Detect which cell encompasses the target text, then output its (X, Y) center coordinate. 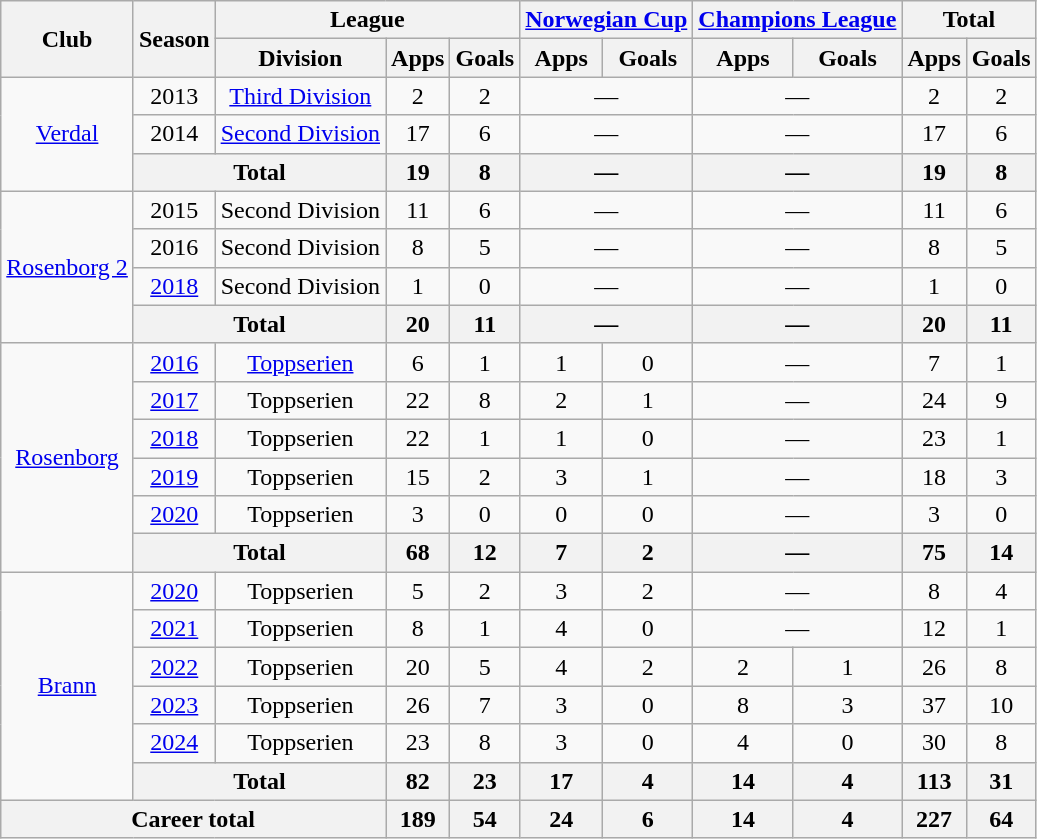
Brann (68, 686)
64 (1001, 819)
Division (300, 58)
37 (934, 705)
30 (934, 743)
75 (934, 553)
Season (174, 39)
31 (1001, 781)
2023 (174, 705)
189 (418, 819)
League (368, 20)
18 (934, 477)
2021 (174, 629)
2022 (174, 667)
2024 (174, 743)
15 (418, 477)
2014 (174, 134)
Verdal (68, 134)
Third Division (300, 96)
Career total (194, 819)
2015 (174, 210)
9 (1001, 400)
113 (934, 781)
Club (68, 39)
Rosenborg (68, 457)
2017 (174, 400)
2019 (174, 477)
82 (418, 781)
2013 (174, 96)
10 (1001, 705)
Champions League (798, 20)
Rosenborg 2 (68, 267)
54 (485, 819)
68 (418, 553)
227 (934, 819)
Norwegian Cup (606, 20)
